Locate the cell with the specified text and output its [x, y] center coordinate. 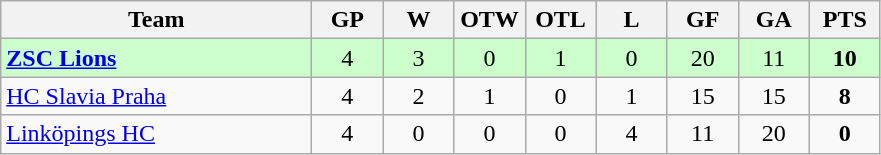
L [632, 20]
2 [418, 96]
Team [156, 20]
3 [418, 58]
GP [348, 20]
GF [702, 20]
PTS [844, 20]
10 [844, 58]
ZSC Lions [156, 58]
OTW [490, 20]
GA [774, 20]
HC Slavia Praha [156, 96]
Linköpings HC [156, 134]
OTL [560, 20]
W [418, 20]
8 [844, 96]
